Extract the (x, y) coordinate from the center of the cell holding the provided text.  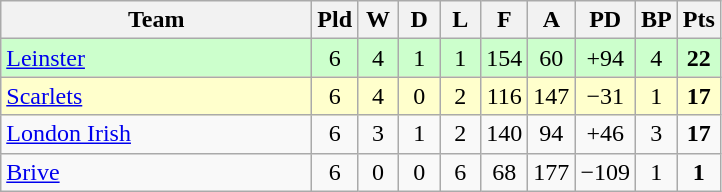
D (420, 20)
BP (656, 20)
147 (552, 96)
94 (552, 134)
154 (504, 58)
Team (156, 20)
68 (504, 172)
−31 (606, 96)
Leinster (156, 58)
177 (552, 172)
A (552, 20)
Pts (698, 20)
116 (504, 96)
140 (504, 134)
Scarlets (156, 96)
22 (698, 58)
+46 (606, 134)
L (460, 20)
+94 (606, 58)
Brive (156, 172)
Pld (335, 20)
PD (606, 20)
F (504, 20)
London Irish (156, 134)
−109 (606, 172)
60 (552, 58)
W (378, 20)
